For the text-containing cell, return its midpoint in [X, Y] coordinate format. 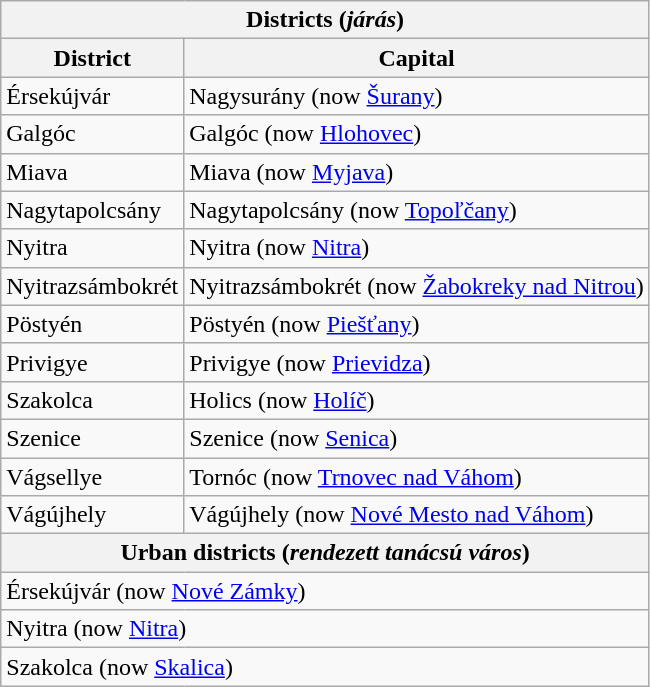
Holics (now Holíč) [417, 400]
Szakolca (now Skalica) [326, 667]
Miava [92, 172]
Pöstyén (now Piešťany) [417, 324]
Nyitrazsámbokrét (now Žabokreky nad Nitrou) [417, 286]
Tornóc (now Trnovec nad Váhom) [417, 477]
Nagytapolcsány (now Topoľčany) [417, 210]
Érsekújvár [92, 96]
Nagysurány (now Šurany) [417, 96]
Szakolca [92, 400]
Miava (now Myjava) [417, 172]
Pöstyén [92, 324]
Nyitrazsámbokrét [92, 286]
Districts (járás) [326, 20]
Galgóc (now Hlohovec) [417, 134]
Vágújhely (now Nové Mesto nad Váhom) [417, 515]
Nagytapolcsány [92, 210]
Privigye (now Prievidza) [417, 362]
Privigye [92, 362]
Szenice (now Senica) [417, 438]
Galgóc [92, 134]
Nyitra [92, 248]
District [92, 58]
Szenice [92, 438]
Capital [417, 58]
Érsekújvár (now Nové Zámky) [326, 591]
Vágsellye [92, 477]
Vágújhely [92, 515]
Urban districts (rendezett tanácsú város) [326, 553]
